From the cell containing the given text, extract its center point as [x, y] coordinate. 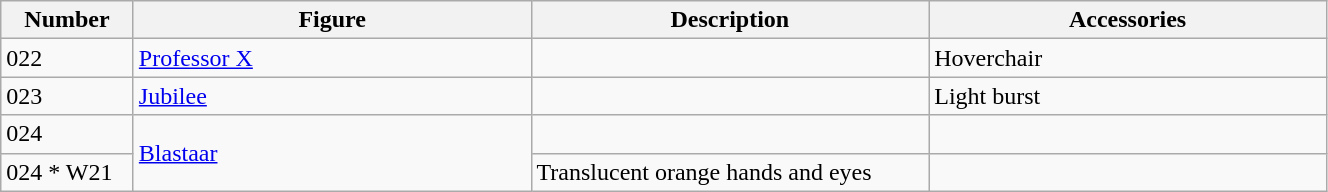
Translucent orange hands and eyes [730, 172]
023 [68, 96]
Light burst [1128, 96]
Jubilee [332, 96]
Number [68, 20]
022 [68, 58]
024 * W21 [68, 172]
Professor X [332, 58]
Figure [332, 20]
Hoverchair [1128, 58]
Accessories [1128, 20]
Blastaar [332, 153]
Description [730, 20]
024 [68, 134]
